Provide the (x, y) coordinate of the cell's center where the given text is located.  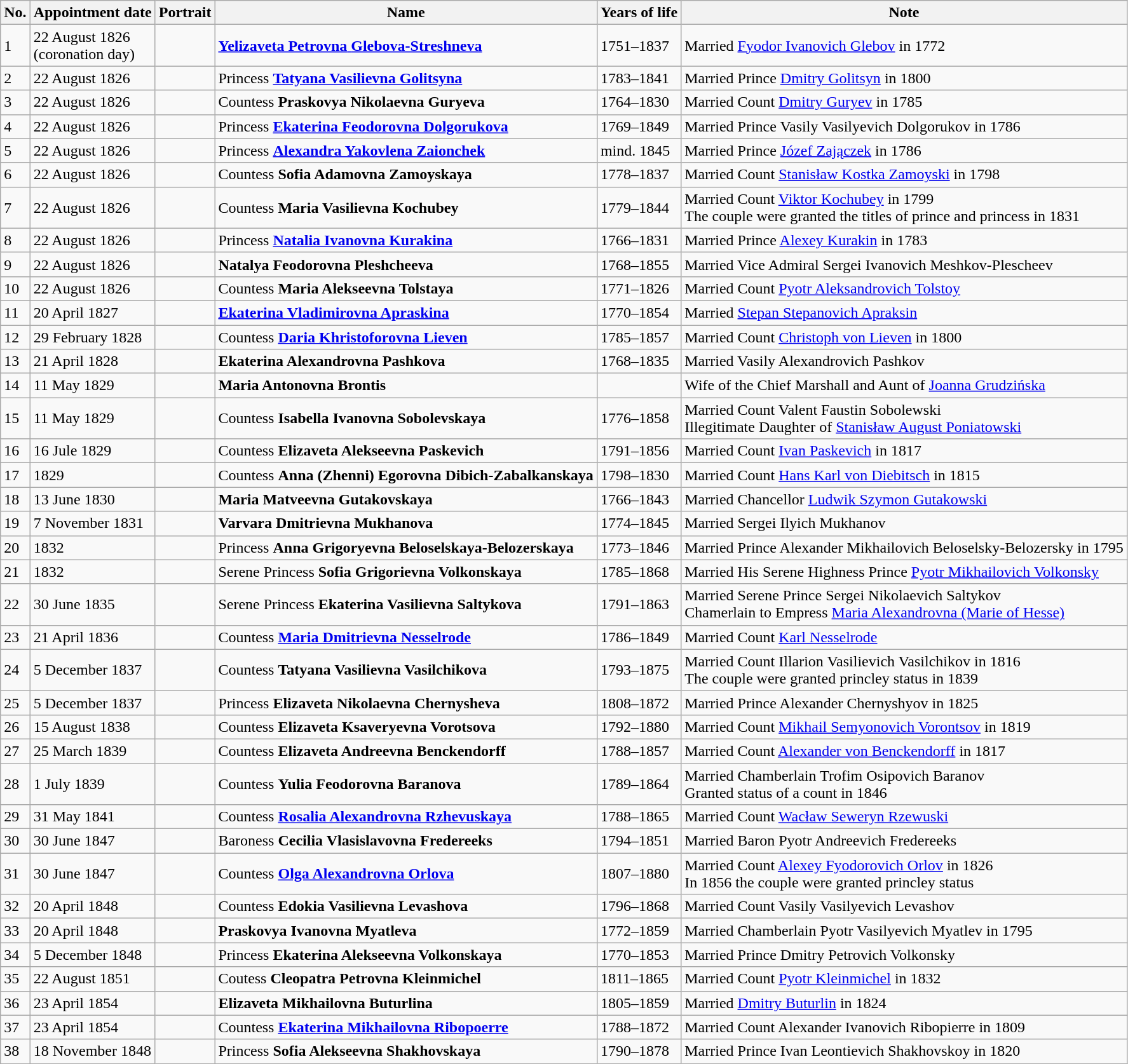
31 (15, 874)
14 (15, 386)
1 July 1839 (93, 784)
Maria Antonovna Brontis (405, 386)
28 (15, 784)
Countess Elizaveta Andreevna Benckendorff (405, 751)
1751–1837 (639, 46)
1764–1830 (639, 102)
22 August 1826(coronation day) (93, 46)
Married Chamberlain Trofim Osipovich BaranovGranted status of a count in 1846 (904, 784)
Married Prince Józef Zajączek in 1786 (904, 151)
Married Vice Admiral Sergei Ivanovich Meshkov-Plescheev (904, 264)
Countess Tatyana Vasilievna Vasilchikova (405, 670)
1771–1826 (639, 288)
Married Count Mikhail Semyonovich Vorontsov in 1819 (904, 727)
20 (15, 548)
1791–1863 (639, 605)
25 March 1839 (93, 751)
1769–1849 (639, 126)
Married Vasily Alexandrovich Pashkov (904, 361)
1776–1858 (639, 418)
1792–1880 (639, 727)
Princess Natalia Ivanovna Kurakina (405, 240)
1785–1857 (639, 337)
22 August 1851 (93, 979)
Countess Maria Alekseevna Tolstaya (405, 288)
Countess Olga Alexandrovna Orlova (405, 874)
7 November 1831 (93, 523)
Married Prince Vasily Vasilyevich Dolgorukov in 1786 (904, 126)
1829 (93, 475)
1790–1878 (639, 1051)
1 (15, 46)
1766–1843 (639, 499)
1778–1837 (639, 175)
Married Count Karl Nesselrode (904, 637)
Note (904, 13)
1785–1868 (639, 572)
1791–1856 (639, 451)
Natalya Feodorovna Pleshcheeva (405, 264)
Married Baron Pyotr Andreevich Fredereeks (904, 841)
1798–1830 (639, 475)
1808–1872 (639, 703)
5 (15, 151)
1768–1855 (639, 264)
No. (15, 13)
Princess Tatyana Vasilievna Golitsyna (405, 78)
Countess Isabella Ivanovna Sobolevskaya (405, 418)
Ekaterina Alexandrovna Pashkova (405, 361)
Married Count Pyotr Aleksandrovich Tolstoy (904, 288)
Years of life (639, 13)
34 (15, 955)
1774–1845 (639, 523)
1788–1857 (639, 751)
22 (15, 605)
Married Count Viktor Kochubey in 1799The couple were granted the titles of prince and princess in 1831 (904, 207)
mind. 1845 (639, 151)
1770–1853 (639, 955)
1788–1872 (639, 1027)
Married Prince Alexander Chernyshyov in 1825 (904, 703)
Princess Ekaterina Alekseevna Volkonskaya (405, 955)
13 (15, 361)
Countess Elizaveta Ksaveryevna Vorotsova (405, 727)
5 December 1848 (93, 955)
Married Chancellor Ludwik Szymon Gutakowski (904, 499)
31 May 1841 (93, 817)
1768–1835 (639, 361)
Married Count Dmitry Guryev in 1785 (904, 102)
Countess Yulia Feodorovna Baranova (405, 784)
Married Count Vasily Vasilyevich Levashov (904, 906)
27 (15, 751)
8 (15, 240)
2 (15, 78)
10 (15, 288)
1789–1864 (639, 784)
Married Chamberlain Pyotr Vasilyevich Myatlev in 1795 (904, 931)
Countess Sofia Adamovna Zamoyskaya (405, 175)
1783–1841 (639, 78)
Married His Serene Highness Prince Pyotr Mikhailovich Volkonsky (904, 572)
Married Count Pyotr Kleinmichel in 1832 (904, 979)
21 April 1836 (93, 637)
26 (15, 727)
Countess Maria Vasilievna Kochubey (405, 207)
16 Jule 1829 (93, 451)
17 (15, 475)
Married Count Stanisław Kostka Zamoyski in 1798 (904, 175)
18 (15, 499)
Princess Anna Grigoryevna Beloselskaya-Belozerskaya (405, 548)
1807–1880 (639, 874)
Countess Praskovya Nikolaevna Guryeva (405, 102)
7 (15, 207)
Name (405, 13)
Married Count Wacław Seweryn Rzewuski (904, 817)
Countess Maria Dmitrievna Nesselrode (405, 637)
Princess Ekaterina Feodorovna Dolgorukova (405, 126)
Princess Sofia Alekseevna Shakhovskaya (405, 1051)
Married Count Alexey Fyodorovich Orlov in 1826In 1856 the couple were granted princley status (904, 874)
37 (15, 1027)
3 (15, 102)
Princess Alexandra Yakovlena Zaionchek (405, 151)
Countess Rosalia Alexandrovna Rzhevuskaya (405, 817)
18 November 1848 (93, 1051)
Maria Matveevna Gutakovskaya (405, 499)
Praskovya Ivanovna Myatleva (405, 931)
29 February 1828 (93, 337)
1772–1859 (639, 931)
Wife of the Chief Marshall and Aunt of Joanna Grudzińska (904, 386)
Countess Edokia Vasilievna Levashova (405, 906)
Married Count Valent Faustin SobolewskiIllegitimate Daughter of Stanisław August Poniatowski (904, 418)
30 June 1835 (93, 605)
Countess Ekaterina Mikhailovna Ribopoerre (405, 1027)
Married Prince Ivan Leontievich Shakhovskoy in 1820 (904, 1051)
Countess Anna (Zhenni) Egorovna Dibich-Zabalkanskaya (405, 475)
Varvara Dmitrievna Mukhanova (405, 523)
Appointment date (93, 13)
Married Count Alexander Ivanovich Ribopierre in 1809 (904, 1027)
21 April 1828 (93, 361)
1770–1854 (639, 313)
Ekaterina Vladimirovna Apraskina (405, 313)
Coutess Cleopatra Petrovna Kleinmichel (405, 979)
1811–1865 (639, 979)
Married Count Hans Karl von Diebitsch in 1815 (904, 475)
Married Prince Alexey Kurakin in 1783 (904, 240)
1786–1849 (639, 637)
Married Count Ivan Paskevich in 1817 (904, 451)
23 (15, 637)
Married Prince Alexander Mikhailovich Beloselsky-Belozersky in 1795 (904, 548)
Married Count Christoph von Lieven in 1800 (904, 337)
Married Count Illarion Vasilievich Vasilchikov in 1816The couple were granted princley status in 1839 (904, 670)
20 April 1827 (93, 313)
12 (15, 337)
33 (15, 931)
30 (15, 841)
Married Dmitry Buturlin in 1824 (904, 1003)
Yelizaveta Petrovna Glebova-Streshneva (405, 46)
1788–1865 (639, 817)
Serene Princess Sofia Grigorievna Volkonskaya (405, 572)
24 (15, 670)
32 (15, 906)
35 (15, 979)
Baroness Cecilia Vlasislavovna Fredereeks (405, 841)
Portrait (185, 13)
Married Sergei Ilyich Mukhanov (904, 523)
36 (15, 1003)
1766–1831 (639, 240)
15 August 1838 (93, 727)
21 (15, 572)
19 (15, 523)
Countess Elizaveta Alekseevna Paskevich (405, 451)
6 (15, 175)
13 June 1830 (93, 499)
4 (15, 126)
Serene Princess Ekaterina Vasilievna Saltykova (405, 605)
1796–1868 (639, 906)
1794–1851 (639, 841)
16 (15, 451)
Married Count Alexander von Benckendorff in 1817 (904, 751)
Married Prince Dmitry Golitsyn in 1800 (904, 78)
9 (15, 264)
29 (15, 817)
Married Fyodor Ivanovich Glebov in 1772 (904, 46)
Elizaveta Mikhailovna Buturlina (405, 1003)
25 (15, 703)
Princess Elizaveta Nikolaevna Chernysheva (405, 703)
Married Prince Dmitry Petrovich Volkonsky (904, 955)
11 (15, 313)
38 (15, 1051)
1793–1875 (639, 670)
Married Stepan Stepanovich Apraksin (904, 313)
1773–1846 (639, 548)
1779–1844 (639, 207)
15 (15, 418)
Countess Daria Khristoforovna Lieven (405, 337)
Married Serene Prince Sergei Nikolaevich SaltykovChamerlain to Empress Maria Alexandrovna (Marie of Hesse) (904, 605)
1805–1859 (639, 1003)
